Return the (X, Y) coordinate for the center point of the cell that contains the specified text.  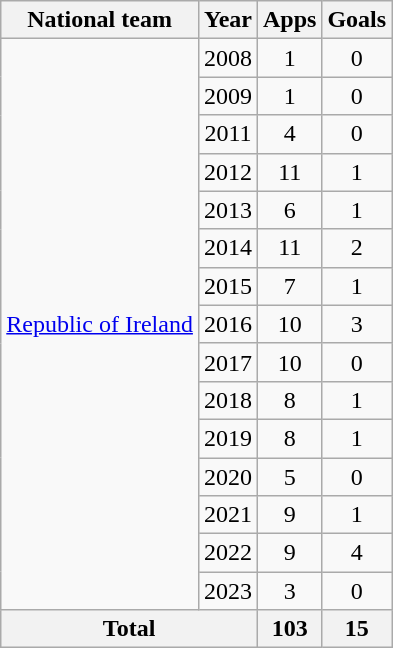
Republic of Ireland (100, 324)
Year (228, 20)
Total (130, 629)
Apps (289, 20)
2012 (228, 172)
2023 (228, 591)
2019 (228, 438)
2017 (228, 362)
7 (289, 286)
National team (100, 20)
2016 (228, 324)
2008 (228, 58)
2015 (228, 286)
5 (289, 477)
2011 (228, 134)
2018 (228, 400)
6 (289, 210)
103 (289, 629)
15 (357, 629)
2013 (228, 210)
2020 (228, 477)
2014 (228, 248)
2021 (228, 515)
2 (357, 248)
2009 (228, 96)
Goals (357, 20)
2022 (228, 553)
